Return the (X, Y) coordinate for the center point of the cell that contains the specified text.  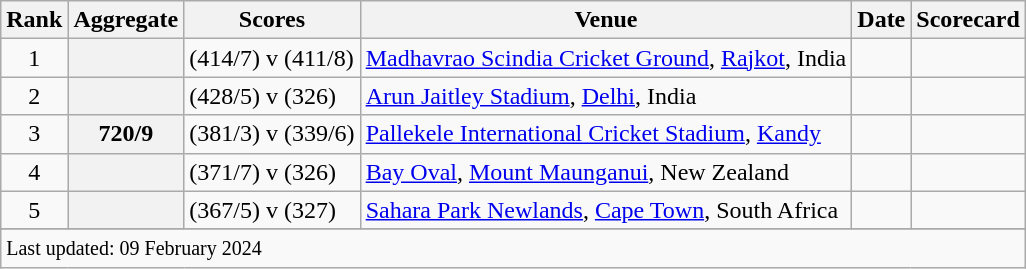
5 (34, 210)
Pallekele International Cricket Stadium, Kandy (606, 134)
(414/7) v (411/8) (272, 58)
(367/5) v (327) (272, 210)
(428/5) v (326) (272, 96)
(371/7) v (326) (272, 172)
(381/3) v (339/6) (272, 134)
2 (34, 96)
Venue (606, 20)
Sahara Park Newlands, Cape Town, South Africa (606, 210)
1 (34, 58)
Last updated: 09 February 2024 (514, 248)
720/9 (126, 134)
Date (882, 20)
Bay Oval, Mount Maunganui, New Zealand (606, 172)
Scorecard (968, 20)
Madhavrao Scindia Cricket Ground, Rajkot, India (606, 58)
3 (34, 134)
Arun Jaitley Stadium, Delhi, India (606, 96)
Rank (34, 20)
Aggregate (126, 20)
4 (34, 172)
Scores (272, 20)
